Locate the cell with the specified text and output its [x, y] center coordinate. 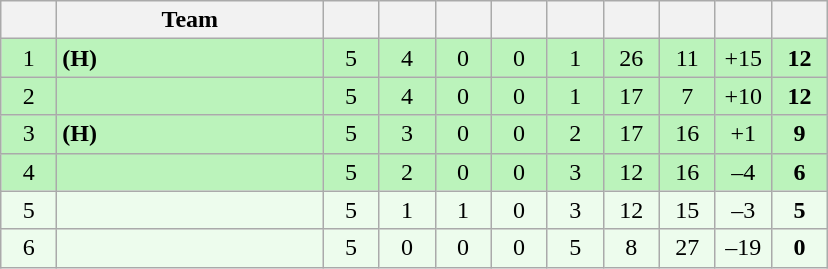
–4 [743, 172]
15 [687, 210]
+10 [743, 96]
7 [687, 96]
11 [687, 58]
26 [631, 58]
Team [190, 20]
+15 [743, 58]
–3 [743, 210]
8 [631, 248]
+1 [743, 134]
–19 [743, 248]
27 [687, 248]
9 [799, 134]
